Identify which cell holds the provided text, then report its (x, y) central coordinate. 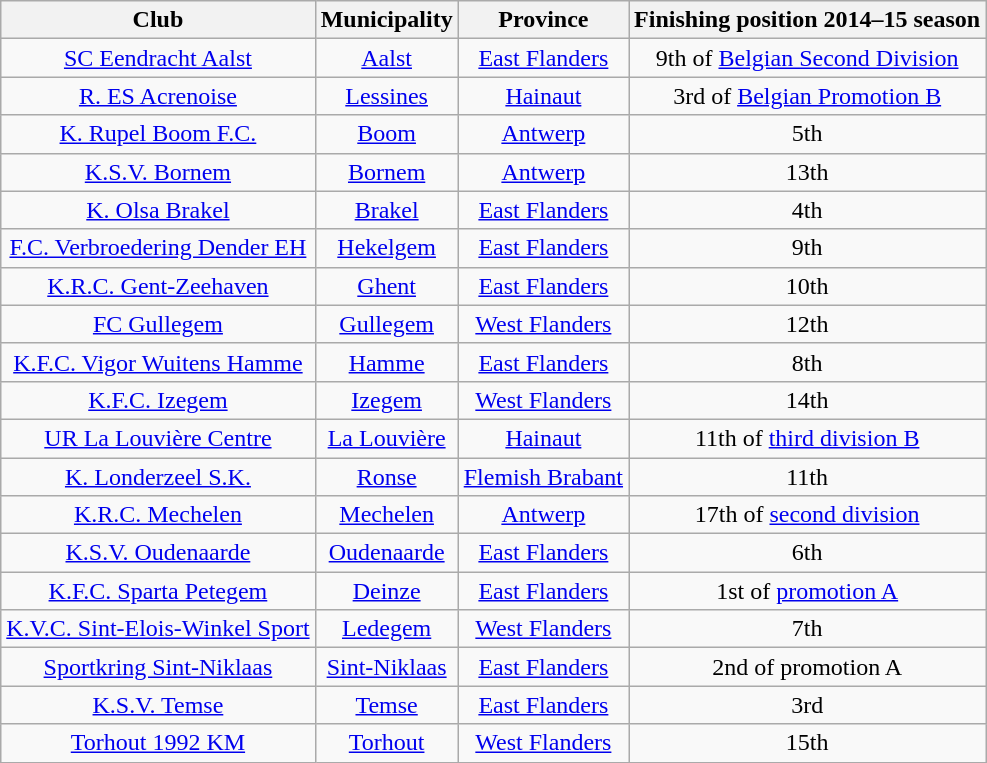
K. Londerzeel S.K. (158, 477)
13th (808, 172)
Ghent (386, 286)
5th (808, 134)
Flemish Brabant (543, 477)
Torhout 1992 KM (158, 743)
14th (808, 400)
Brakel (386, 210)
15th (808, 743)
Sportkring Sint-Niklaas (158, 667)
Province (543, 20)
Oudenaarde (386, 553)
Boom (386, 134)
K.R.C. Gent-Zeehaven (158, 286)
Aalst (386, 58)
Izegem (386, 400)
Deinze (386, 591)
Mechelen (386, 515)
Municipality (386, 20)
1st of promotion A (808, 591)
11th (808, 477)
SC Eendracht Aalst (158, 58)
2nd of promotion A (808, 667)
K. Rupel Boom F.C. (158, 134)
Torhout (386, 743)
Gullegem (386, 324)
K.F.C. Izegem (158, 400)
Sint-Niklaas (386, 667)
Temse (386, 705)
11th of third division B (808, 438)
9th (808, 248)
Bornem (386, 172)
Lessines (386, 96)
K.S.V. Temse (158, 705)
R. ES Acrenoise (158, 96)
K.R.C. Mechelen (158, 515)
4th (808, 210)
8th (808, 362)
3rd of Belgian Promotion B (808, 96)
Club (158, 20)
6th (808, 553)
K.F.C. Vigor Wuitens Hamme (158, 362)
7th (808, 629)
Hamme (386, 362)
K.V.C. Sint-Elois-Winkel Sport (158, 629)
3rd (808, 705)
UR La Louvière Centre (158, 438)
FC Gullegem (158, 324)
12th (808, 324)
Finishing position 2014–15 season (808, 20)
F.C. Verbroedering Dender EH (158, 248)
17th of second division (808, 515)
K. Olsa Brakel (158, 210)
9th of Belgian Second Division (808, 58)
La Louvière (386, 438)
Ledegem (386, 629)
10th (808, 286)
Hekelgem (386, 248)
Ronse (386, 477)
K.S.V. Oudenaarde (158, 553)
K.S.V. Bornem (158, 172)
K.F.C. Sparta Petegem (158, 591)
